Search for the cell housing the specified text and yield its (x, y) center coordinate. 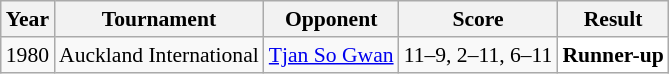
1980 (28, 55)
Score (478, 19)
Opponent (332, 19)
Result (612, 19)
Runner-up (612, 55)
Tournament (159, 19)
Year (28, 19)
11–9, 2–11, 6–11 (478, 55)
Auckland International (159, 55)
Tjan So Gwan (332, 55)
